Pinpoint the cell where the given text exists, returning its [X, Y] midpoint coordinate. 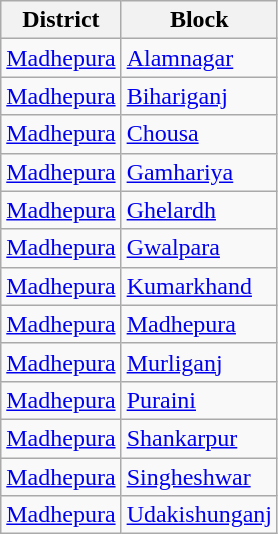
Alamnagar [199, 58]
Puraini [199, 400]
Udakishunganj [199, 515]
Gwalpara [199, 248]
Shankarpur [199, 438]
Kumarkhand [199, 286]
Gamhariya [199, 172]
District [61, 20]
Singheshwar [199, 477]
Chousa [199, 134]
Ghelardh [199, 210]
Block [199, 20]
Bihariganj [199, 96]
Murliganj [199, 362]
